Determine the [x, y] coordinate at the center of the cell enclosing the given text.  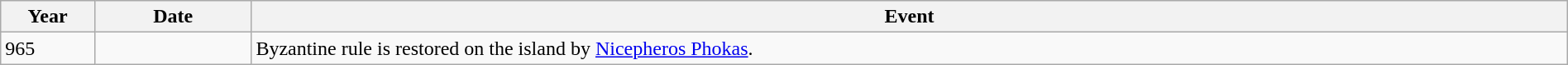
Event [910, 17]
Date [172, 17]
965 [48, 48]
Year [48, 17]
Byzantine rule is restored on the island by Nicepheros Phokas. [910, 48]
